Return (X, Y) of the center of cell containing provided text 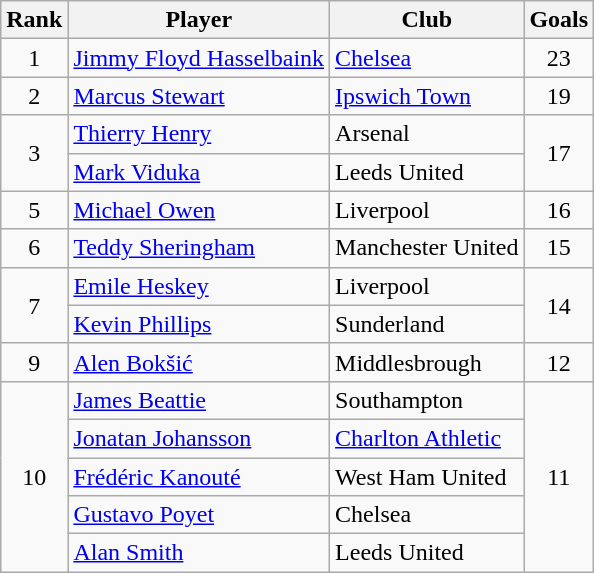
Jonatan Johansson (199, 438)
Gustavo Poyet (199, 515)
2 (34, 96)
Ipswich Town (427, 96)
Arsenal (427, 134)
23 (559, 58)
6 (34, 248)
5 (34, 210)
15 (559, 248)
Kevin Phillips (199, 324)
Emile Heskey (199, 286)
12 (559, 362)
James Beattie (199, 400)
Frédéric Kanouté (199, 477)
Alan Smith (199, 553)
Rank (34, 20)
Southampton (427, 400)
Michael Owen (199, 210)
Charlton Athletic (427, 438)
19 (559, 96)
17 (559, 153)
Manchester United (427, 248)
West Ham United (427, 477)
7 (34, 305)
Mark Viduka (199, 172)
Club (427, 20)
Player (199, 20)
Alen Bokšić (199, 362)
Sunderland (427, 324)
9 (34, 362)
10 (34, 476)
Middlesbrough (427, 362)
11 (559, 476)
14 (559, 305)
Goals (559, 20)
1 (34, 58)
Thierry Henry (199, 134)
Jimmy Floyd Hasselbaink (199, 58)
Teddy Sheringham (199, 248)
Marcus Stewart (199, 96)
16 (559, 210)
3 (34, 153)
